For the text-containing cell, return its midpoint in [x, y] coordinate format. 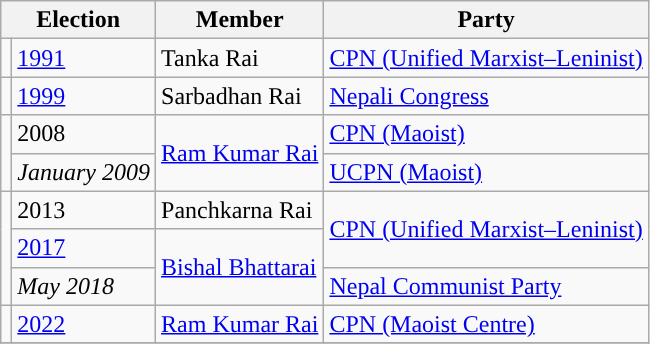
Panchkarna Rai [240, 210]
UCPN (Maoist) [486, 172]
2008 [84, 134]
Nepali Congress [486, 96]
Party [486, 20]
May 2018 [84, 286]
Election [78, 20]
2013 [84, 210]
January 2009 [84, 172]
Tanka Rai [240, 58]
Sarbadhan Rai [240, 96]
1991 [84, 58]
CPN (Maoist Centre) [486, 324]
Member [240, 20]
CPN (Maoist) [486, 134]
2022 [84, 324]
1999 [84, 96]
2017 [84, 248]
Nepal Communist Party [486, 286]
Bishal Bhattarai [240, 267]
